Detect which cell encompasses the target text, then output its [X, Y] center coordinate. 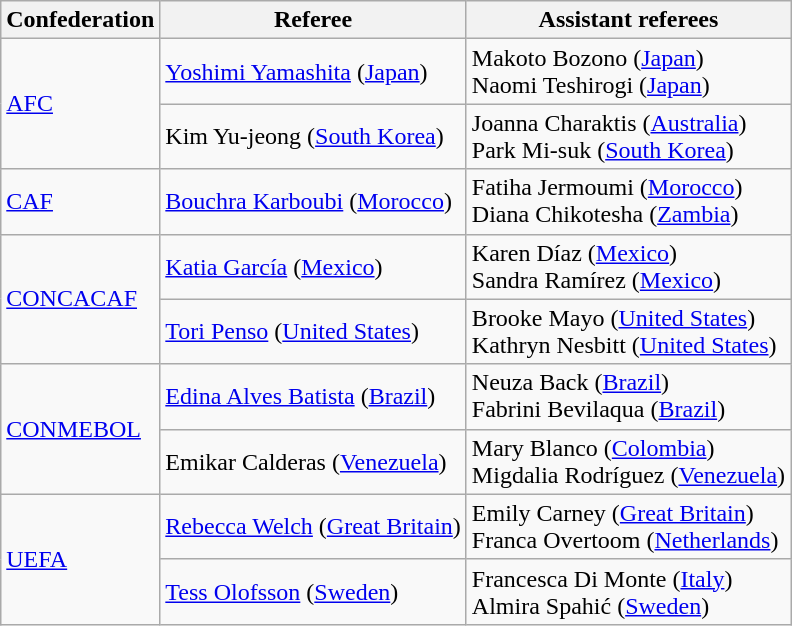
Karen Díaz (Mexico)Sandra Ramírez (Mexico) [628, 266]
Tori Penso (United States) [314, 332]
Mary Blanco (Colombia)Migdalia Rodríguez (Venezuela) [628, 462]
Neuza Back (Brazil)Fabrini Bevilaqua (Brazil) [628, 396]
Fatiha Jermoumi (Morocco)Diana Chikotesha (Zambia) [628, 202]
Yoshimi Yamashita (Japan) [314, 72]
Kim Yu-jeong (South Korea) [314, 136]
CONMEBOL [80, 429]
Edina Alves Batista (Brazil) [314, 396]
Referee [314, 20]
Tess Olofsson (Sweden) [314, 592]
CONCACAF [80, 299]
Francesca Di Monte (Italy)Almira Spahić (Sweden) [628, 592]
Rebecca Welch (Great Britain) [314, 526]
Makoto Bozono (Japan)Naomi Teshirogi (Japan) [628, 72]
AFC [80, 104]
Emikar Calderas (Venezuela) [314, 462]
Emily Carney (Great Britain)Franca Overtoom (Netherlands) [628, 526]
Assistant referees [628, 20]
Bouchra Karboubi (Morocco) [314, 202]
Confederation [80, 20]
CAF [80, 202]
UEFA [80, 559]
Katia García (Mexico) [314, 266]
Brooke Mayo (United States)Kathryn Nesbitt (United States) [628, 332]
Joanna Charaktis (Australia)Park Mi-suk (South Korea) [628, 136]
